From the cell containing the given text, extract its center point as (X, Y) coordinate. 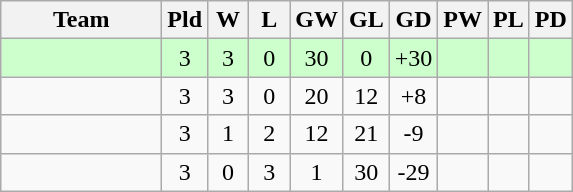
+8 (414, 96)
W (228, 20)
2 (270, 134)
PL (509, 20)
21 (366, 134)
Team (82, 20)
Pld (185, 20)
PW (463, 20)
-29 (414, 172)
PD (550, 20)
L (270, 20)
20 (317, 96)
GW (317, 20)
GL (366, 20)
GD (414, 20)
-9 (414, 134)
+30 (414, 58)
